Locate the cell with the specified text and output its (x, y) center coordinate. 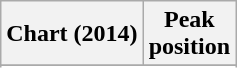
Peakposition (189, 34)
Chart (2014) (72, 34)
